Extract the [X, Y] coordinate from the center of the cell holding the provided text.  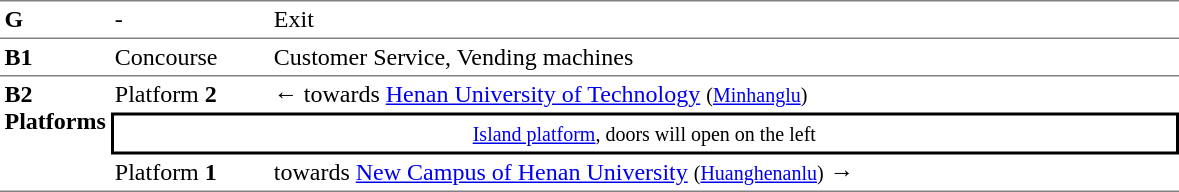
Concourse [190, 58]
← towards Henan University of Technology (Minhanglu) [724, 94]
Platform 2 [190, 94]
Customer Service, Vending machines [724, 58]
G [55, 19]
Island platform, doors will open on the left [644, 133]
B1 [55, 58]
B2Platforms [55, 134]
- [190, 19]
Exit [724, 19]
Platform 1 [190, 173]
towards New Campus of Henan University (Huanghenanlu) → [724, 173]
